For the text-containing cell, return its midpoint in (x, y) coordinate format. 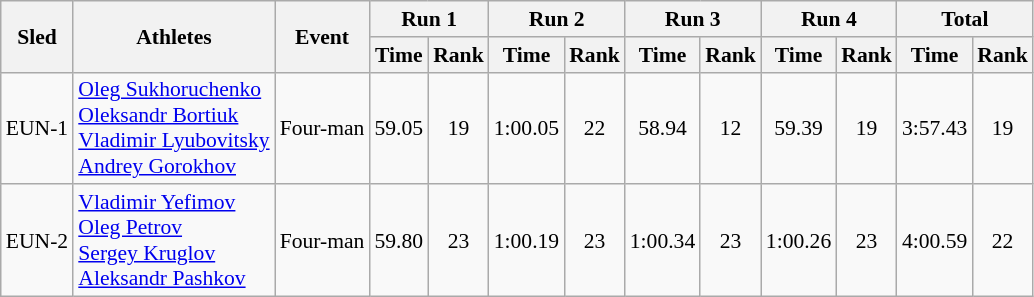
59.39 (798, 128)
Oleg Sukhoruchenko Oleksandr Bortiuk Vladimir Lyubovitsky Andrey Gorokhov (174, 128)
3:57.43 (934, 128)
Run 3 (693, 19)
Total (965, 19)
12 (730, 128)
1:00.26 (798, 241)
1:00.34 (662, 241)
Run 2 (557, 19)
Vladimir Yefimov Oleg Petrov Sergey Kruglov Aleksandr Pashkov (174, 241)
59.05 (398, 128)
1:00.19 (526, 241)
Run 4 (829, 19)
4:00.59 (934, 241)
EUN-1 (37, 128)
Run 1 (428, 19)
Athletes (174, 36)
59.80 (398, 241)
Event (322, 36)
Sled (37, 36)
EUN-2 (37, 241)
1:00.05 (526, 128)
58.94 (662, 128)
